From the cell containing the given text, extract its center point as (X, Y) coordinate. 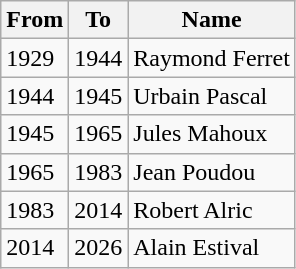
Urbain Pascal (212, 96)
Name (212, 20)
Alain Estival (212, 248)
1929 (35, 58)
Jean Poudou (212, 172)
Robert Alric (212, 210)
From (35, 20)
Jules Mahoux (212, 134)
2026 (98, 248)
Raymond Ferret (212, 58)
To (98, 20)
